Pinpoint the cell where the given text exists, returning its (X, Y) midpoint coordinate. 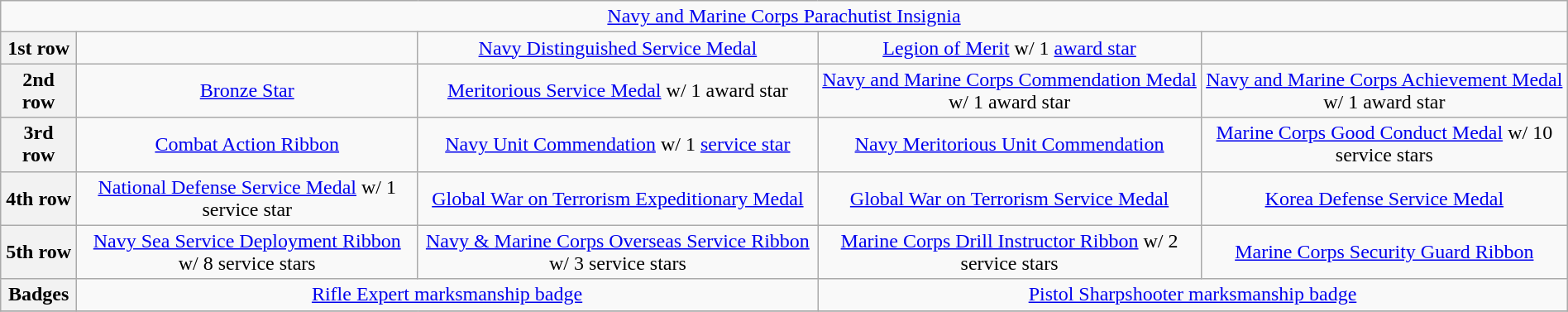
Combat Action Ribbon (246, 144)
Global War on Terrorism Service Medal (1010, 199)
Pistol Sharpshooter marksmanship badge (1193, 295)
Navy Sea Service Deployment Ribbon w/ 8 service stars (246, 252)
3rd row (39, 144)
Global War on Terrorism Expeditionary Medal (618, 199)
Navy Meritorious Unit Commendation (1010, 144)
National Defense Service Medal w/ 1 service star (246, 199)
Navy and Marine Corps Commendation Medal w/ 1 award star (1010, 91)
Navy and Marine Corps Parachutist Insignia (784, 17)
Navy & Marine Corps Overseas Service Ribbon w/ 3 service stars (618, 252)
Korea Defense Service Medal (1384, 199)
4th row (39, 199)
Meritorious Service Medal w/ 1 award star (618, 91)
Navy and Marine Corps Achievement Medal w/ 1 award star (1384, 91)
2nd row (39, 91)
Rifle Expert marksmanship badge (447, 295)
Badges (39, 295)
Marine Corps Drill Instructor Ribbon w/ 2 service stars (1010, 252)
Bronze Star (246, 91)
Navy Unit Commendation w/ 1 service star (618, 144)
Marine Corps Good Conduct Medal w/ 10 service stars (1384, 144)
Legion of Merit w/ 1 award star (1010, 48)
Marine Corps Security Guard Ribbon (1384, 252)
1st row (39, 48)
5th row (39, 252)
Navy Distinguished Service Medal (618, 48)
